Provide the [X, Y] coordinate of the cell's center where the given text is located.  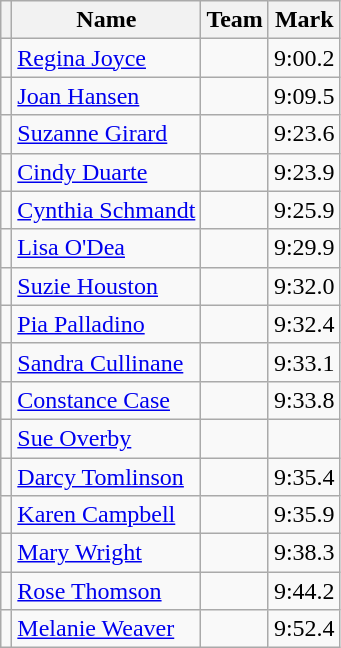
Constance Case [106, 400]
Team [235, 20]
9:38.3 [304, 553]
Suzanne Girard [106, 134]
Sue Overby [106, 438]
9:23.9 [304, 172]
9:29.9 [304, 248]
9:35.4 [304, 477]
Lisa O'Dea [106, 248]
Pia Palladino [106, 324]
9:32.4 [304, 324]
Rose Thomson [106, 591]
Regina Joyce [106, 58]
9:25.9 [304, 210]
Mark [304, 20]
Joan Hansen [106, 96]
Karen Campbell [106, 515]
9:33.8 [304, 400]
9:23.6 [304, 134]
Suzie Houston [106, 286]
Cynthia Schmandt [106, 210]
Sandra Cullinane [106, 362]
9:35.9 [304, 515]
9:00.2 [304, 58]
9:44.2 [304, 591]
Melanie Weaver [106, 629]
9:09.5 [304, 96]
9:33.1 [304, 362]
Cindy Duarte [106, 172]
9:52.4 [304, 629]
9:32.0 [304, 286]
Mary Wright [106, 553]
Name [106, 20]
Darcy Tomlinson [106, 477]
